Detect which cell encompasses the target text, then output its [X, Y] center coordinate. 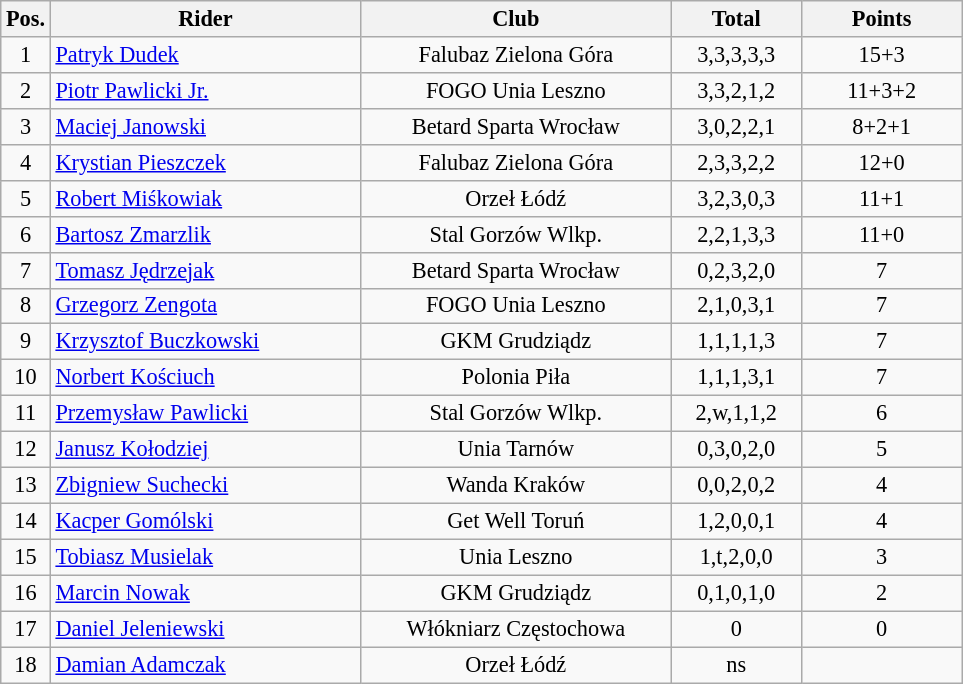
15 [26, 557]
3,0,2,2,1 [736, 126]
0,0,2,0,2 [736, 485]
Przemysław Pawlicki [205, 414]
0,3,0,2,0 [736, 450]
8+2+1 [881, 126]
15+3 [881, 55]
Points [881, 19]
Piotr Pawlicki Jr. [205, 90]
Włókniarz Częstochowa [516, 629]
1,1,1,1,3 [736, 342]
1,t,2,0,0 [736, 557]
Marcin Nowak [205, 593]
1 [26, 55]
Wanda Kraków [516, 485]
Janusz Kołodziej [205, 450]
Polonia Piła [516, 378]
11+1 [881, 198]
12+0 [881, 162]
Unia Leszno [516, 557]
11+0 [881, 234]
Krystian Pieszczek [205, 162]
ns [736, 665]
12 [26, 450]
Bartosz Zmarzlik [205, 234]
10 [26, 378]
Tomasz Jędrzejak [205, 270]
Norbert Kościuch [205, 378]
16 [26, 593]
Zbigniew Suchecki [205, 485]
1,1,1,3,1 [736, 378]
Maciej Janowski [205, 126]
Tobiasz Musielak [205, 557]
11 [26, 414]
13 [26, 485]
Kacper Gomólski [205, 521]
Grzegorz Zengota [205, 306]
2,3,3,2,2 [736, 162]
Daniel Jeleniewski [205, 629]
Damian Adamczak [205, 665]
Patryk Dudek [205, 55]
1,2,0,0,1 [736, 521]
Get Well Toruń [516, 521]
11+3+2 [881, 90]
Club [516, 19]
3,3,2,1,2 [736, 90]
Rider [205, 19]
2,2,1,3,3 [736, 234]
Pos. [26, 19]
0,2,3,2,0 [736, 270]
3,2,3,0,3 [736, 198]
3,3,3,3,3 [736, 55]
2,w,1,1,2 [736, 414]
Robert Miśkowiak [205, 198]
14 [26, 521]
Unia Tarnów [516, 450]
Total [736, 19]
9 [26, 342]
0,1,0,1,0 [736, 593]
8 [26, 306]
18 [26, 665]
2,1,0,3,1 [736, 306]
Krzysztof Buczkowski [205, 342]
17 [26, 629]
